Scan for the cell matching the given text and deliver its (X, Y) coordinate at center. 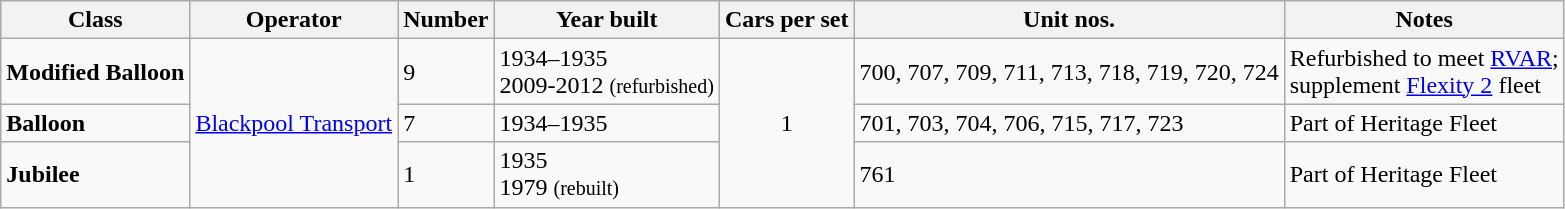
Year built (606, 20)
Notes (1424, 20)
19351979 (rebuilt) (606, 174)
761 (1069, 174)
Refurbished to meet RVAR; supplement Flexity 2 fleet (1424, 72)
1934–1935 (606, 123)
7 (446, 123)
Operator (294, 20)
1934–19352009-2012 (refurbished) (606, 72)
Modified Balloon (96, 72)
9 (446, 72)
700, 707, 709, 711, 713, 718, 719, 720, 724 (1069, 72)
Number (446, 20)
Balloon (96, 123)
Blackpool Transport (294, 123)
Cars per set (786, 20)
701, 703, 704, 706, 715, 717, 723 (1069, 123)
Jubilee (96, 174)
Class (96, 20)
Unit nos. (1069, 20)
